For the text-containing cell, return its midpoint in [X, Y] coordinate format. 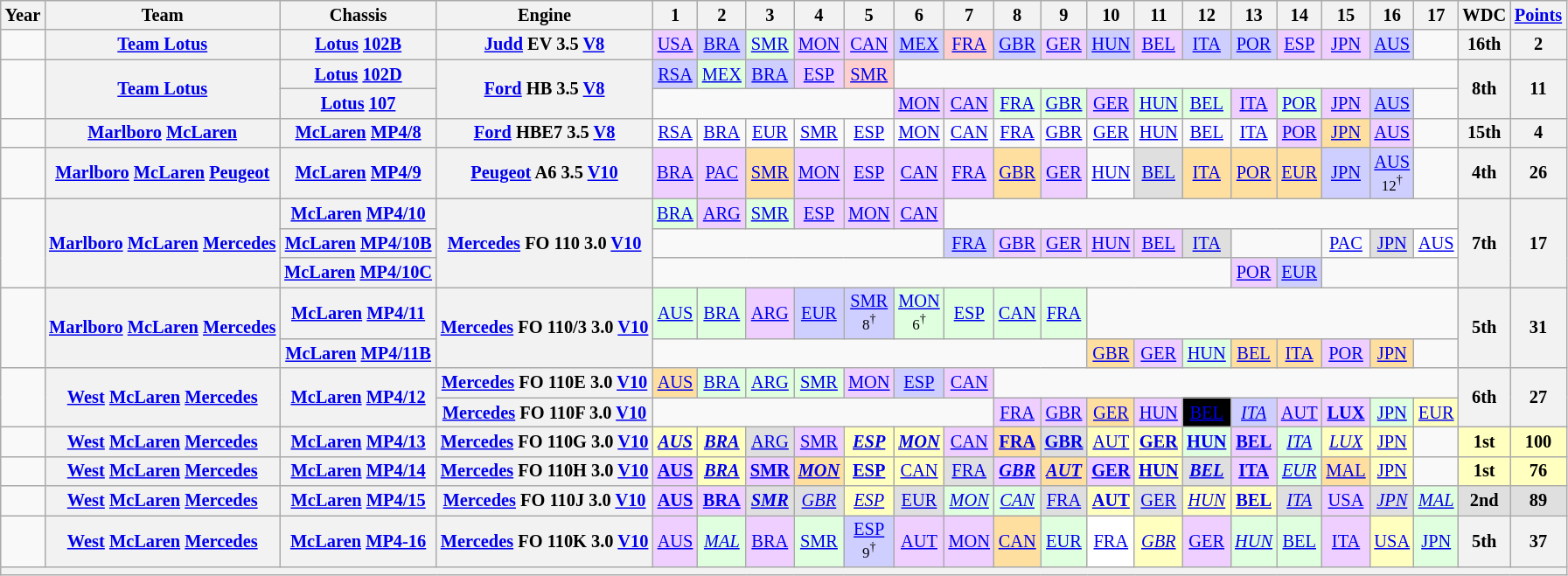
14 [1300, 15]
Mercedes FO 110H 3.0 V10 [544, 471]
Ford HBE7 3.5 V8 [544, 133]
12 [1207, 15]
WDC [1484, 15]
8 [1018, 15]
AUS12† [1392, 173]
6th [1484, 397]
Judd EV 3.5 V8 [544, 45]
9 [1064, 15]
Mercedes FO 110G 3.0 V10 [544, 441]
3 [770, 15]
Marlboro McLaren [163, 133]
7th [1484, 243]
Lotus 102D [359, 74]
SMR8† [869, 313]
Points [1538, 15]
4th [1484, 173]
Marlboro McLaren Peugeot [163, 173]
Mercedes FO 110E 3.0 V10 [544, 383]
McLaren MP4/10 [359, 213]
2nd [1484, 500]
Ford HB 3.5 V8 [544, 89]
Peugeot A6 3.5 V10 [544, 173]
5 [869, 15]
Lotus 102B [359, 45]
Mercedes FO 110 3.0 V10 [544, 243]
16th [1484, 45]
76 [1538, 471]
8th [1484, 89]
7 [969, 15]
McLaren MP4/11B [359, 353]
Mercedes FO 110/3 3.0 V10 [544, 327]
Mercedes FO 110J 3.0 V10 [544, 500]
MON6† [918, 313]
McLaren MP4-16 [359, 540]
McLaren MP4/11 [359, 313]
16 [1392, 15]
Lotus 107 [359, 103]
37 [1538, 540]
6 [918, 15]
McLaren MP4/9 [359, 173]
13 [1254, 15]
31 [1538, 327]
89 [1538, 500]
Year [23, 15]
Team [163, 15]
McLaren MP4/10B [359, 243]
McLaren MP4/10C [359, 273]
26 [1538, 173]
15th [1484, 133]
27 [1538, 397]
Mercedes FO 110F 3.0 V10 [544, 413]
100 [1538, 441]
McLaren MP4/12 [359, 397]
1 [675, 15]
Engine [544, 15]
McLaren MP4/8 [359, 133]
McLaren MP4/15 [359, 500]
McLaren MP4/14 [359, 471]
ESP9† [869, 540]
Mercedes FO 110K 3.0 V10 [544, 540]
15 [1347, 15]
10 [1111, 15]
McLaren MP4/13 [359, 441]
Chassis [359, 15]
